Search for the cell housing the specified text and yield its (x, y) center coordinate. 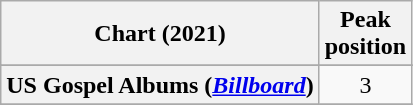
US Gospel Albums (Billboard) (160, 85)
Peak position (365, 34)
Chart (2021) (160, 34)
3 (365, 85)
